Detect which cell encompasses the target text, then output its [x, y] center coordinate. 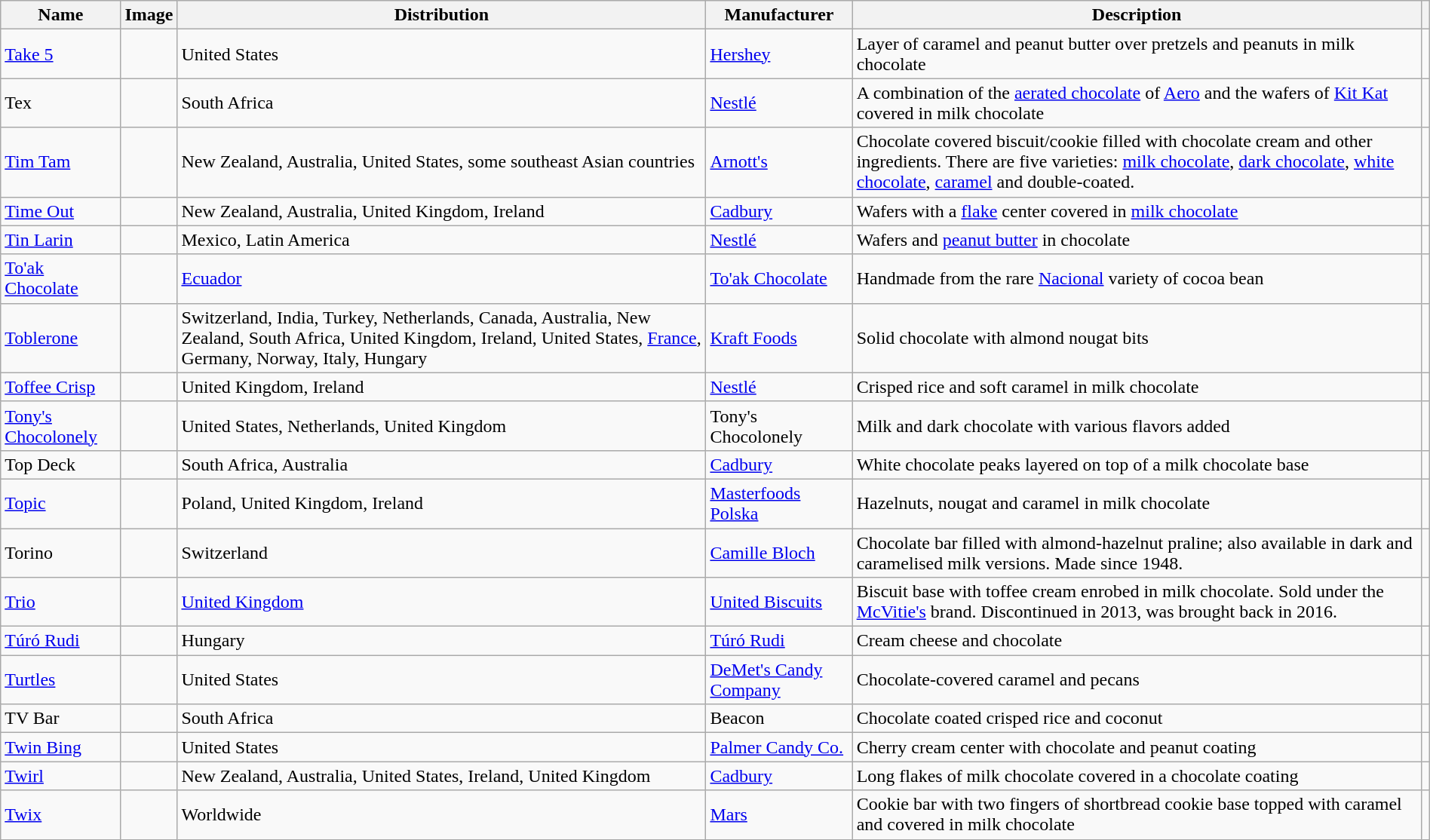
DeMet's Candy Company [779, 680]
Mexico, Latin America [442, 240]
New Zealand, Australia, United States, Ireland, United Kingdom [442, 776]
Hershey [779, 54]
Twirl [60, 776]
Solid chocolate with almond nougat bits [1137, 338]
Ecuador [442, 279]
Tin Larin [60, 240]
Manufacturer [779, 15]
Wafers and peanut butter in chocolate [1137, 240]
Twin Bing [60, 747]
United Biscuits [779, 602]
Camille Bloch [779, 552]
Toblerone [60, 338]
New Zealand, Australia, United States, some southeast Asian countries [442, 162]
Biscuit base with toffee cream enrobed in milk chocolate. Sold under the McVitie's brand. Discontinued in 2013, was brought back in 2016. [1137, 602]
Image [149, 15]
Beacon [779, 719]
Toffee Crisp [60, 387]
Trio [60, 602]
Distribution [442, 15]
Turtles [60, 680]
TV Bar [60, 719]
Chocolate bar filled with almond-hazelnut praline; also available in dark and caramelised milk versions. Made since 1948. [1137, 552]
Poland, United Kingdom, Ireland [442, 504]
Arnott's [779, 162]
Name [60, 15]
Long flakes of milk chocolate covered in a chocolate coating [1137, 776]
Switzerland [442, 552]
Handmade from the rare Nacional variety of cocoa bean [1137, 279]
Chocolate coated crisped rice and coconut [1137, 719]
Hungary [442, 641]
South Africa, Australia [442, 464]
Mars [779, 814]
Worldwide [442, 814]
Crisped rice and soft caramel in milk chocolate [1137, 387]
Kraft Foods [779, 338]
Tim Tam [60, 162]
Cookie bar with two fingers of shortbread cookie base topped with caramel and covered in milk chocolate [1137, 814]
United States, Netherlands, United Kingdom [442, 425]
Milk and dark chocolate with various flavors added [1137, 425]
Wafers with a flake center covered in milk chocolate [1137, 211]
Masterfoods Polska [779, 504]
Time Out [60, 211]
New Zealand, Australia, United Kingdom, Ireland [442, 211]
United Kingdom [442, 602]
United Kingdom, Ireland [442, 387]
Twix [60, 814]
Hazelnuts, nougat and caramel in milk chocolate [1137, 504]
Layer of caramel and peanut butter over pretzels and peanuts in milk chocolate [1137, 54]
Palmer Candy Co. [779, 747]
Cherry cream center with chocolate and peanut coating [1137, 747]
Topic [60, 504]
Cream cheese and chocolate [1137, 641]
Top Deck [60, 464]
Chocolate-covered caramel and pecans [1137, 680]
Take 5 [60, 54]
Description [1137, 15]
Tex [60, 103]
A combination of the aerated chocolate of Aero and the wafers of Kit Kat covered in milk chocolate [1137, 103]
White chocolate peaks layered on top of a milk chocolate base [1137, 464]
Torino [60, 552]
